Capture the cell that displays the provided text and extract its (x, y) central coordinate. 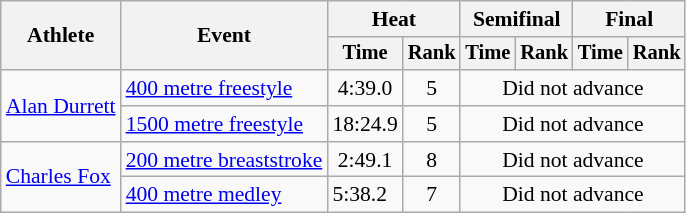
Semifinal (516, 19)
Final (629, 19)
Athlete (61, 36)
Charles Fox (61, 178)
4:39.0 (364, 88)
400 metre freestyle (224, 88)
1500 metre freestyle (224, 124)
400 metre medley (224, 195)
18:24.9 (364, 124)
Heat (394, 19)
5:38.2 (364, 195)
2:49.1 (364, 160)
7 (432, 195)
200 metre breaststroke (224, 160)
8 (432, 160)
Alan Durrett (61, 106)
Event (224, 36)
